Find where the given text appears and provide that cell's center as [X, Y] coordinate. 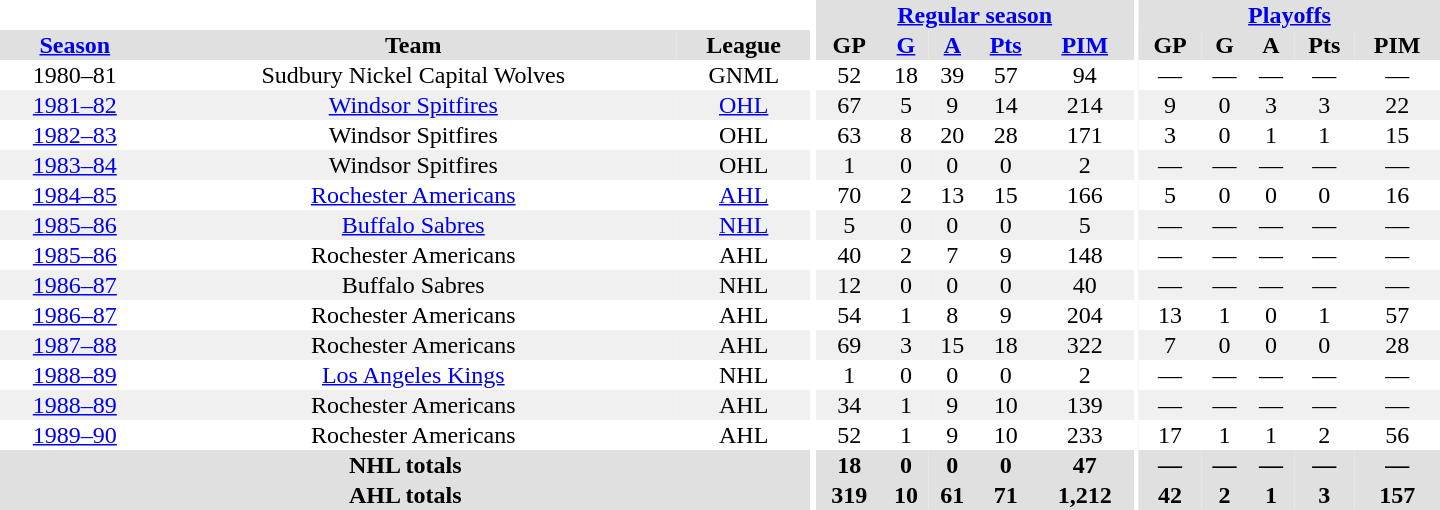
71 [1006, 495]
166 [1085, 195]
GNML [744, 75]
12 [850, 285]
1987–88 [75, 345]
1982–83 [75, 135]
157 [1397, 495]
67 [850, 105]
319 [850, 495]
61 [952, 495]
1983–84 [75, 165]
Los Angeles Kings [414, 375]
56 [1397, 435]
214 [1085, 105]
1980–81 [75, 75]
1984–85 [75, 195]
70 [850, 195]
204 [1085, 315]
63 [850, 135]
42 [1170, 495]
Regular season [975, 15]
14 [1006, 105]
1,212 [1085, 495]
233 [1085, 435]
148 [1085, 255]
NHL totals [405, 465]
34 [850, 405]
54 [850, 315]
322 [1085, 345]
47 [1085, 465]
94 [1085, 75]
1981–82 [75, 105]
20 [952, 135]
AHL totals [405, 495]
Season [75, 45]
171 [1085, 135]
16 [1397, 195]
Team [414, 45]
39 [952, 75]
Sudbury Nickel Capital Wolves [414, 75]
69 [850, 345]
17 [1170, 435]
139 [1085, 405]
1989–90 [75, 435]
22 [1397, 105]
League [744, 45]
Playoffs [1290, 15]
